Capture the cell that displays the provided text and extract its [X, Y] central coordinate. 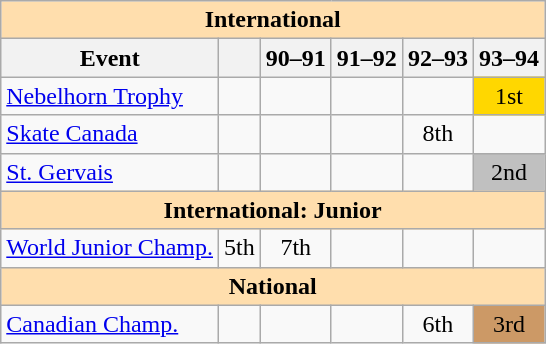
Skate Canada [110, 134]
93–94 [508, 58]
6th [438, 324]
91–92 [366, 58]
International: Junior [273, 210]
92–93 [438, 58]
8th [438, 134]
Event [110, 58]
2nd [508, 172]
International [273, 20]
1st [508, 96]
National [273, 286]
St. Gervais [110, 172]
5th [240, 248]
Nebelhorn Trophy [110, 96]
7th [296, 248]
90–91 [296, 58]
World Junior Champ. [110, 248]
Canadian Champ. [110, 324]
3rd [508, 324]
